Detect which cell encompasses the target text, then output its (x, y) center coordinate. 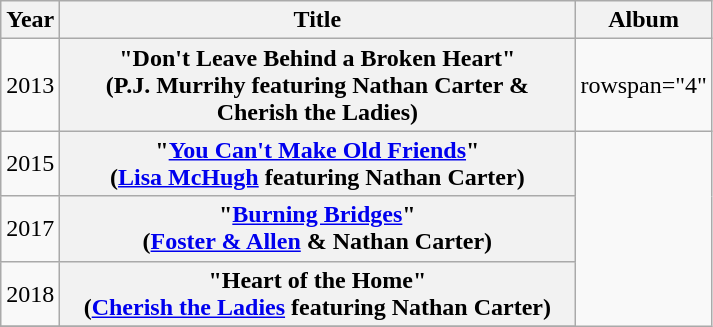
2013 (30, 85)
2018 (30, 294)
rowspan="4" (644, 85)
2017 (30, 228)
"Don't Leave Behind a Broken Heart"(P.J. Murrihy featuring Nathan Carter & Cherish the Ladies) (318, 85)
2015 (30, 164)
Album (644, 20)
Title (318, 20)
"Heart of the Home"(Cherish the Ladies featuring Nathan Carter) (318, 294)
"Burning Bridges"(Foster & Allen & Nathan Carter) (318, 228)
Year (30, 20)
"You Can't Make Old Friends"(Lisa McHugh featuring Nathan Carter) (318, 164)
